Extract the (x, y) coordinate from the center of the cell holding the provided text.  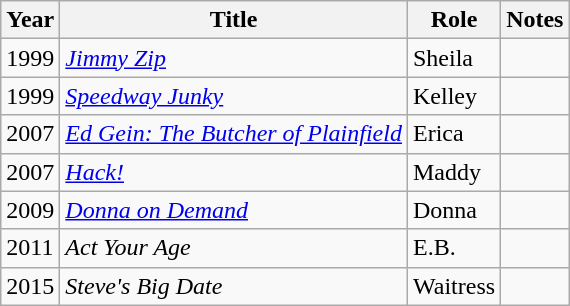
Title (234, 20)
2009 (30, 210)
Waitress (454, 286)
2015 (30, 286)
2011 (30, 248)
Role (454, 20)
Sheila (454, 58)
Notes (535, 20)
Act Your Age (234, 248)
E.B. (454, 248)
Jimmy Zip (234, 58)
Erica (454, 134)
Kelley (454, 96)
Ed Gein: The Butcher of Plainfield (234, 134)
Steve's Big Date (234, 286)
Year (30, 20)
Maddy (454, 172)
Speedway Junky (234, 96)
Donna on Demand (234, 210)
Donna (454, 210)
Hack! (234, 172)
